Output the [X, Y] coordinate of the center of the cell containing the given text.  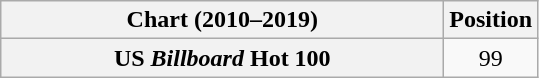
Position [491, 20]
99 [491, 58]
US Billboard Hot 100 [222, 58]
Chart (2010–2019) [222, 20]
